Pinpoint the cell where the given text exists, returning its (X, Y) midpoint coordinate. 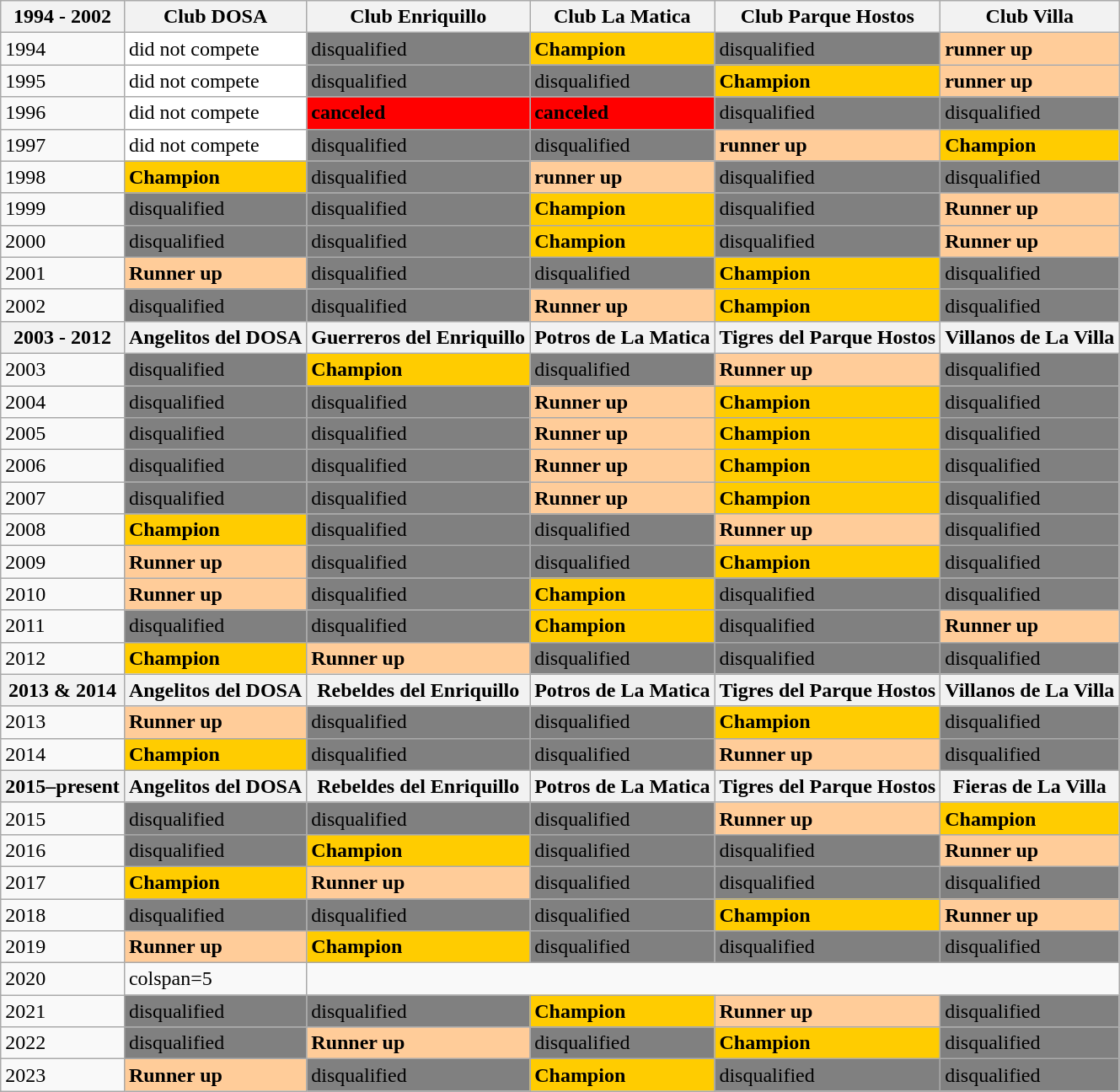
2022 (62, 1043)
2018 (62, 914)
2019 (62, 947)
2011 (62, 626)
2013 (62, 722)
Guerreros del Enriquillo (418, 337)
2014 (62, 754)
Club Villa (1030, 17)
2003 - 2012 (62, 337)
2005 (62, 434)
2016 (62, 850)
2010 (62, 594)
2007 (62, 498)
1998 (62, 177)
Fieras de La Villa (1030, 786)
colspan=5 (215, 979)
1999 (62, 209)
Club Parque Hostos (828, 17)
2000 (62, 241)
Club Enriquillo (418, 17)
2015–present (62, 786)
1994 (62, 49)
2020 (62, 979)
2009 (62, 562)
2021 (62, 1011)
2001 (62, 273)
1996 (62, 113)
2015 (62, 818)
Club DOSA (215, 17)
1994 - 2002 (62, 17)
2023 (62, 1075)
2006 (62, 466)
2012 (62, 658)
Club La Matica (622, 17)
2017 (62, 882)
2002 (62, 305)
1995 (62, 81)
2003 (62, 369)
1997 (62, 145)
2004 (62, 402)
2013 & 2014 (62, 690)
2008 (62, 530)
